Capture the cell that displays the provided text and extract its (x, y) central coordinate. 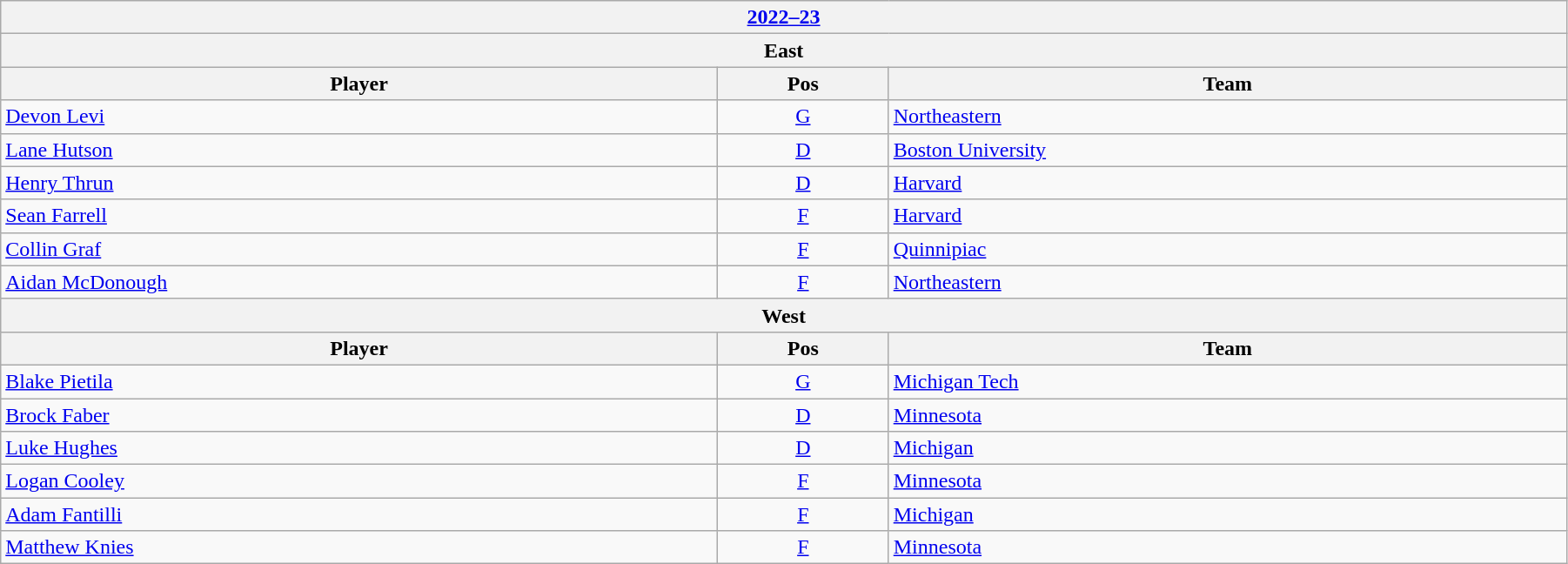
Blake Pietila (359, 381)
Aidan McDonough (359, 282)
Lane Hutson (359, 150)
Brock Faber (359, 415)
Logan Cooley (359, 481)
Devon Levi (359, 117)
Matthew Knies (359, 547)
Quinnipiac (1227, 249)
Luke Hughes (359, 448)
Adam Fantilli (359, 514)
Michigan Tech (1227, 381)
Boston University (1227, 150)
East (784, 50)
Sean Farrell (359, 216)
Collin Graf (359, 249)
West (784, 315)
Henry Thrun (359, 183)
2022–23 (784, 17)
